Scan for the cell matching the given text and deliver its (x, y) coordinate at center. 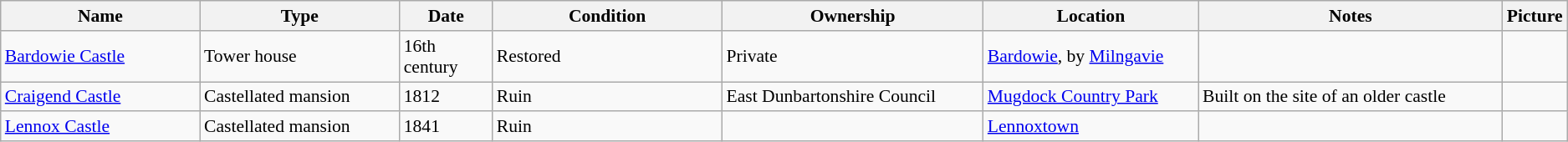
Type (299, 16)
Bardowie Castle (100, 57)
Picture (1535, 16)
1841 (447, 127)
Craigend Castle (100, 97)
Tower house (299, 57)
Date (447, 16)
Condition (607, 16)
East Dunbartonshire Council (852, 97)
Ownership (852, 16)
Built on the site of an older castle (1351, 97)
16th century (447, 57)
Name (100, 16)
Lennoxtown (1090, 127)
Location (1090, 16)
Mugdock Country Park (1090, 97)
Lennox Castle (100, 127)
Bardowie, by Milngavie (1090, 57)
1812 (447, 97)
Notes (1351, 16)
Restored (607, 57)
Private (852, 57)
